Find where the given text appears and provide that cell's center as (X, Y) coordinate. 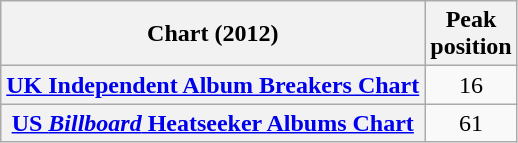
US Billboard Heatseeker Albums Chart (213, 123)
Peakposition (471, 34)
16 (471, 85)
Chart (2012) (213, 34)
61 (471, 123)
UK Independent Album Breakers Chart (213, 85)
